Provide the (X, Y) coordinate of the cell's center where the given text is located.  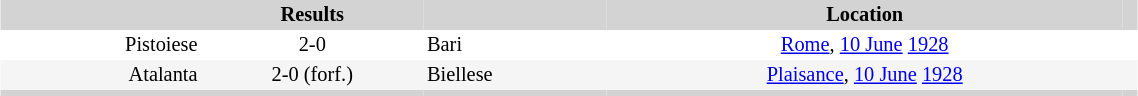
Pistoiese (100, 45)
Biellese (516, 75)
Plaisance, 10 June 1928 (864, 75)
Bari (516, 45)
Atalanta (100, 75)
Results (312, 15)
2-0 (312, 45)
Location (864, 15)
Rome, 10 June 1928 (864, 45)
2-0 (forf.) (312, 75)
